Return the (X, Y) coordinate for the center point of the cell that contains the specified text.  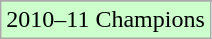
2010–11 Champions (106, 20)
